Provide the (x, y) coordinate of the cell's center where the given text is located.  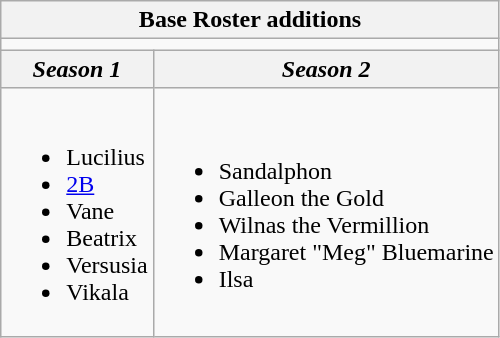
SandalphonGalleon the GoldWilnas the VermillionMargaret "Meg" BluemarineIlsa (326, 212)
Season 2 (326, 69)
Lucilius 2B VaneBeatrixVersusia Vikala (77, 212)
Season 1 (77, 69)
Base Roster additions (250, 20)
